Identify which cell holds the provided text, then report its (x, y) central coordinate. 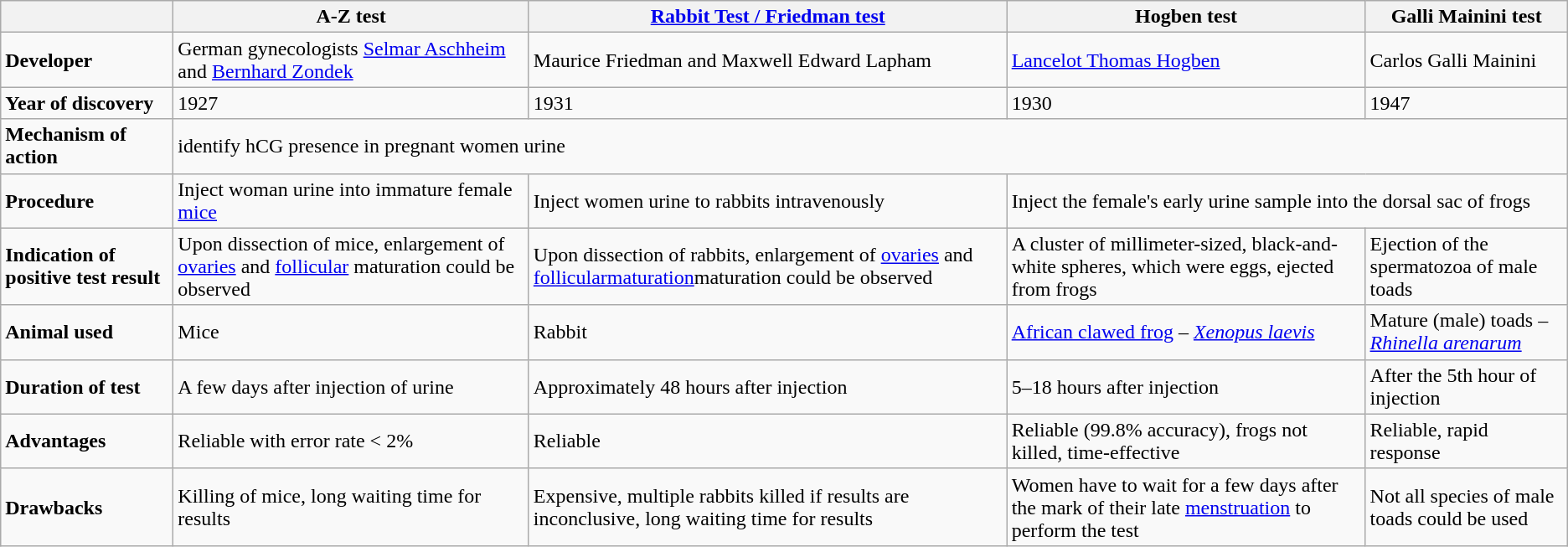
Mature (male) toads – Rhinella arenarum (1466, 332)
Maurice Friedman and Maxwell Edward Lapham (767, 60)
German gynecologists Selmar Aschheim and Bernhard Zondek (351, 60)
Ejection of the spermatozoa of male toads (1466, 266)
Rabbit (767, 332)
Year of discovery (87, 103)
1931 (767, 103)
Approximately 48 hours after injection (767, 387)
Reliable (767, 441)
Advantages (87, 441)
A cluster of millimeter-sized, black-and-white spheres, which were eggs, ejected from frogs (1186, 266)
Reliable with error rate < 2% (351, 441)
After the 5th hour of injection (1466, 387)
Mice (351, 332)
Inject women urine to rabbits intravenously (767, 201)
Expensive, multiple rabbits killed if results are inconclusive, long waiting time for results (767, 507)
Not all species of male toads could be used (1466, 507)
Indication of positive test result (87, 266)
Duration of test (87, 387)
1947 (1466, 103)
Inject woman urine into immature female mice (351, 201)
Developer (87, 60)
5–18 hours after injection (1186, 387)
Reliable (99.8% accuracy), frogs not killed, time-effective (1186, 441)
Inject the female's early urine sample into the dorsal sac of frogs (1287, 201)
Rabbit Test / Friedman test (767, 17)
identify hCG presence in pregnant women urine (870, 146)
Drawbacks (87, 507)
Hogben test (1186, 17)
1927 (351, 103)
Galli Mainini test (1466, 17)
Upon dissection of mice, enlargement of ovaries and follicular maturation could be observed (351, 266)
Carlos Galli Mainini (1466, 60)
A-Z test (351, 17)
A few days after injection of urine (351, 387)
Animal used (87, 332)
Women have to wait for a few days after the mark of their late menstruation to perform the test (1186, 507)
Killing of mice, long waiting time for results (351, 507)
Mechanism of action (87, 146)
Upon dissection of rabbits, enlargement of ovaries and follicularmaturationmaturation could be observed (767, 266)
Procedure (87, 201)
African clawed frog – Xenopus laevis (1186, 332)
Reliable, rapid response (1466, 441)
1930 (1186, 103)
Lancelot Thomas Hogben (1186, 60)
